Search for the cell housing the specified text and yield its [x, y] center coordinate. 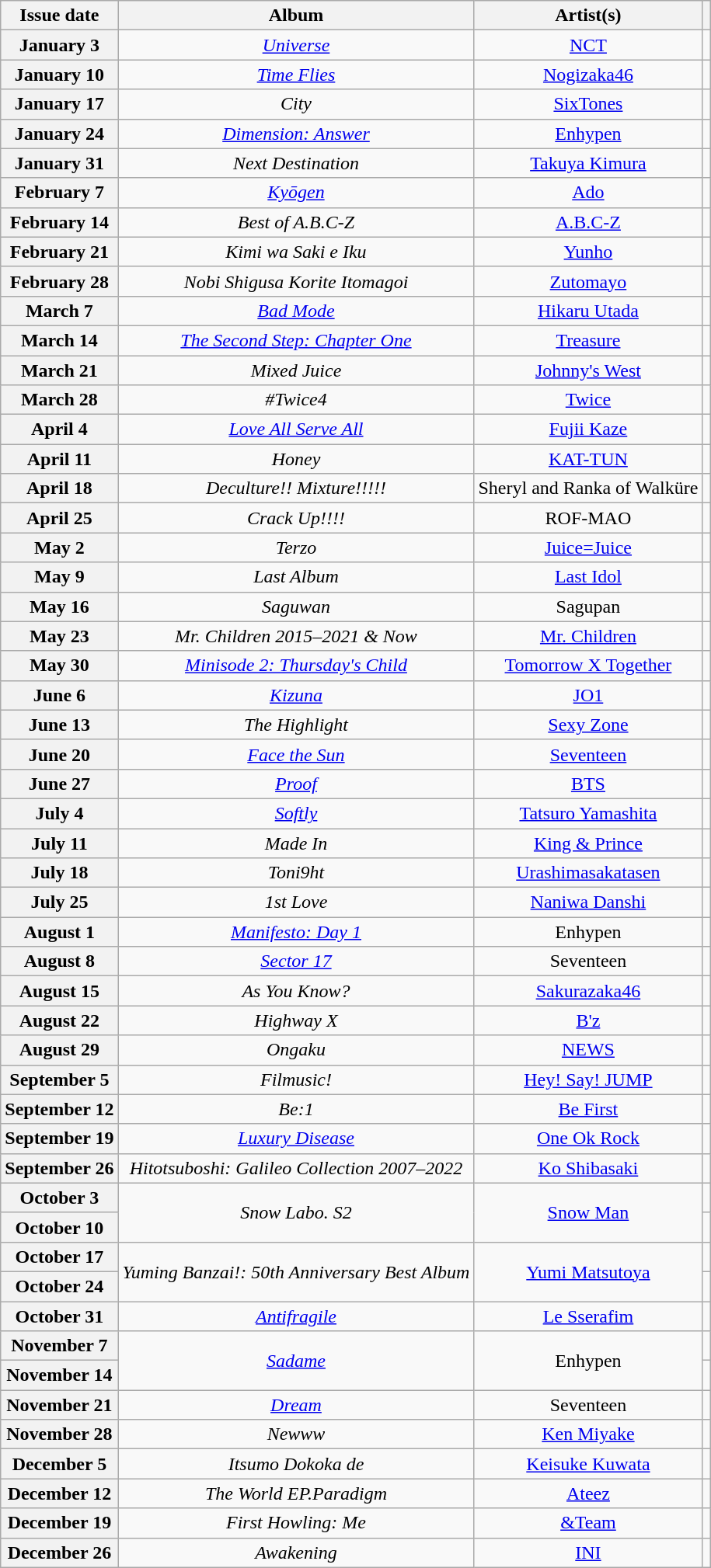
Love All Serve All [296, 429]
Mixed Juice [296, 370]
June 27 [59, 784]
May 23 [59, 636]
April 18 [59, 488]
July 4 [59, 813]
Johnny's West [588, 370]
July 25 [59, 902]
April 25 [59, 518]
Nobi Shigusa Korite Itomagoi [296, 281]
Sadame [296, 1361]
The Highlight [296, 725]
Bad Mode [296, 311]
Snow Man [588, 1212]
The World EP.Paradigm [296, 1493]
Be:1 [296, 1109]
January 3 [59, 45]
Best of A.B.C-Z [296, 222]
February 7 [59, 193]
Itsumo Dokoka de [296, 1464]
Yunho [588, 252]
Luxury Disease [296, 1139]
Takuya Kimura [588, 163]
Hikaru Utada [588, 311]
Yumi Matsutoya [588, 1271]
Le Sserafim [588, 1316]
Next Destination [296, 163]
Sheryl and Ranka of Walküre [588, 488]
Sakurazaka46 [588, 991]
1st Love [296, 902]
December 5 [59, 1464]
Sagupan [588, 607]
Ko Shibasaki [588, 1168]
Proof [296, 784]
Be First [588, 1109]
July 11 [59, 843]
Ken Miyake [588, 1434]
Last Album [296, 577]
April 11 [59, 459]
First Howling: Me [296, 1523]
Ongaku [296, 1050]
October 24 [59, 1286]
Keisuke Kuwata [588, 1464]
March 21 [59, 370]
August 22 [59, 1020]
Mr. Children [588, 636]
Nogizaka46 [588, 75]
Softly [296, 813]
JO1 [588, 695]
Fujii Kaze [588, 429]
September 26 [59, 1168]
Ateez [588, 1493]
SixTones [588, 104]
October 17 [59, 1257]
Yuming Banzai!: 50th Anniversary Best Album [296, 1271]
October 10 [59, 1227]
Antifragile [296, 1316]
As You Know? [296, 991]
March 14 [59, 340]
Album [296, 16]
Terzo [296, 548]
January 10 [59, 75]
October 31 [59, 1316]
B'z [588, 1020]
Ado [588, 193]
November 7 [59, 1346]
November 14 [59, 1375]
#Twice4 [296, 400]
May 9 [59, 577]
BTS [588, 784]
April 4 [59, 429]
Sector 17 [296, 961]
December 26 [59, 1552]
September 19 [59, 1139]
City [296, 104]
March 7 [59, 311]
Honey [296, 459]
Kizuna [296, 695]
NCT [588, 45]
August 29 [59, 1050]
One Ok Rock [588, 1139]
July 18 [59, 873]
June 20 [59, 754]
Universe [296, 45]
The Second Step: Chapter One [296, 340]
Dimension: Answer [296, 134]
June 13 [59, 725]
February 14 [59, 222]
Last Idol [588, 577]
Minisode 2: Thursday's Child [296, 666]
Filmusic! [296, 1080]
Kyōgen [296, 193]
Mr. Children 2015–2021 & Now [296, 636]
Dream [296, 1405]
Naniwa Danshi [588, 902]
Crack Up!!!! [296, 518]
December 19 [59, 1523]
KAT-TUN [588, 459]
March 28 [59, 400]
February 28 [59, 281]
Zutomayo [588, 281]
Sexy Zone [588, 725]
November 21 [59, 1405]
August 15 [59, 991]
Toni9ht [296, 873]
Face the Sun [296, 754]
December 12 [59, 1493]
November 28 [59, 1434]
January 17 [59, 104]
King & Prince [588, 843]
January 24 [59, 134]
February 21 [59, 252]
January 31 [59, 163]
INI [588, 1552]
Issue date [59, 16]
Awakening [296, 1552]
Deculture!! Mixture!!!!! [296, 488]
Saguwan [296, 607]
Treasure [588, 340]
August 8 [59, 961]
Newww [296, 1434]
Highway X [296, 1020]
Kimi wa Saki e Iku [296, 252]
Artist(s) [588, 16]
&Team [588, 1523]
May 2 [59, 548]
May 16 [59, 607]
June 6 [59, 695]
Hey! Say! JUMP [588, 1080]
A.B.C-Z [588, 222]
Urashimasakatasen [588, 873]
Made In [296, 843]
ROF-MAO [588, 518]
October 3 [59, 1198]
Juice=Juice [588, 548]
August 1 [59, 932]
Tatsuro Yamashita [588, 813]
NEWS [588, 1050]
September 5 [59, 1080]
Hitotsuboshi: Galileo Collection 2007–2022 [296, 1168]
Time Flies [296, 75]
May 30 [59, 666]
September 12 [59, 1109]
Tomorrow X Together [588, 666]
Twice [588, 400]
Snow Labo. S2 [296, 1212]
Manifesto: Day 1 [296, 932]
